Find where the given text appears and provide that cell's center as (x, y) coordinate. 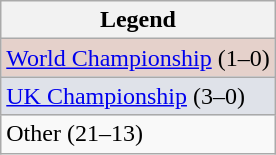
Other (21–13) (138, 134)
UK Championship (3–0) (138, 96)
Legend (138, 20)
World Championship (1–0) (138, 58)
